For the text-containing cell, return its midpoint in (X, Y) coordinate format. 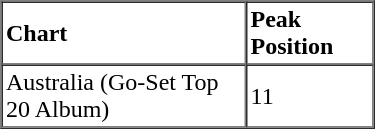
Peak Position (310, 34)
Australia (Go-Set Top 20 Album) (124, 96)
11 (310, 96)
Chart (124, 34)
